Return the [x, y] coordinate for the center point of the cell that contains the specified text.  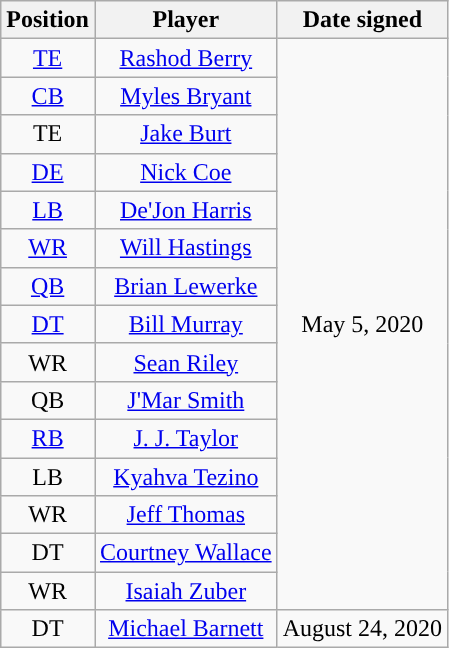
Jake Burt [186, 134]
Player [186, 20]
J'Mar Smith [186, 400]
Kyahva Tezino [186, 477]
Brian Lewerke [186, 286]
J. J. Taylor [186, 438]
Michael Barnett [186, 629]
August 24, 2020 [362, 629]
Will Hastings [186, 248]
CB [48, 96]
Date signed [362, 20]
May 5, 2020 [362, 324]
Bill Murray [186, 324]
DE [48, 172]
Jeff Thomas [186, 515]
Position [48, 20]
Rashod Berry [186, 58]
Nick Coe [186, 172]
De'Jon Harris [186, 210]
Isaiah Zuber [186, 591]
Courtney Wallace [186, 553]
Sean Riley [186, 362]
RB [48, 438]
Myles Bryant [186, 96]
